From the cell containing the given text, extract its center point as (X, Y) coordinate. 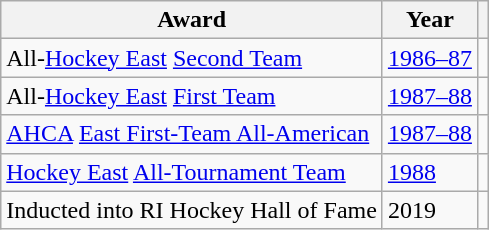
Year (430, 20)
All-Hockey East First Team (192, 96)
Inducted into RI Hockey Hall of Fame (192, 210)
Award (192, 20)
Hockey East All-Tournament Team (192, 172)
2019 (430, 210)
All-Hockey East Second Team (192, 58)
AHCA East First-Team All-American (192, 134)
1988 (430, 172)
1986–87 (430, 58)
